From the cell containing the given text, extract its center point as (X, Y) coordinate. 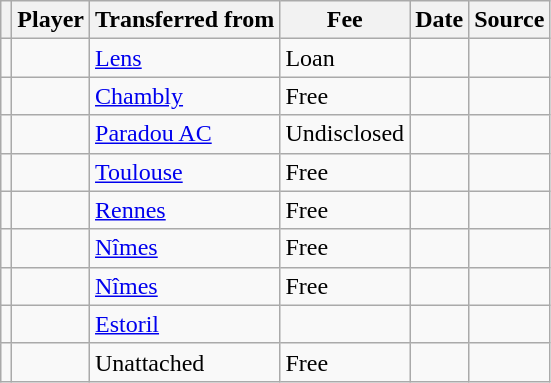
Unattached (185, 362)
Source (510, 20)
Fee (345, 20)
Player (51, 20)
Toulouse (185, 172)
Rennes (185, 210)
Loan (345, 58)
Transferred from (185, 20)
Paradou AC (185, 134)
Chambly (185, 96)
Estoril (185, 324)
Date (440, 20)
Undisclosed (345, 134)
Lens (185, 58)
